From the cell containing the given text, extract its center point as [x, y] coordinate. 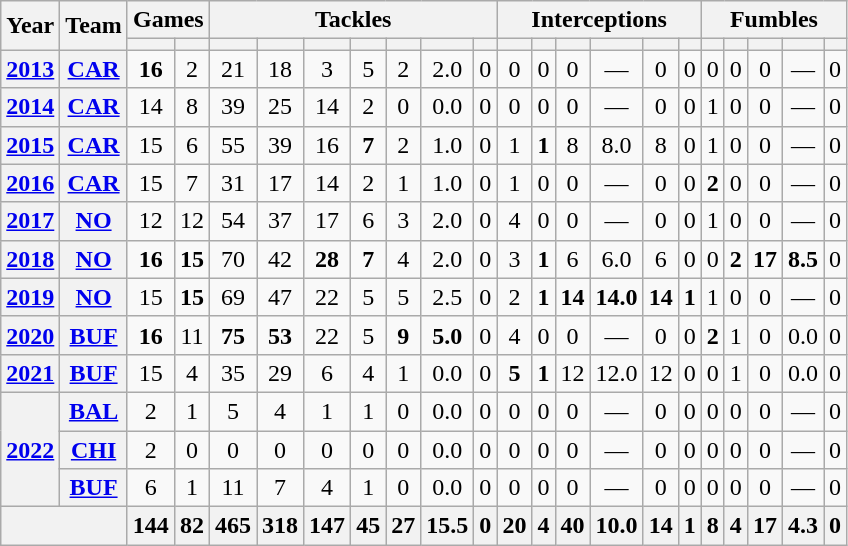
14.0 [616, 297]
20 [514, 526]
12.0 [616, 373]
47 [280, 297]
70 [232, 259]
18 [280, 69]
2015 [30, 145]
147 [328, 526]
9 [404, 335]
54 [232, 221]
5.0 [448, 335]
Tackles [352, 20]
37 [280, 221]
15.5 [448, 526]
55 [232, 145]
25 [280, 107]
10.0 [616, 526]
28 [328, 259]
53 [280, 335]
2021 [30, 373]
Year [30, 26]
2014 [30, 107]
144 [150, 526]
35 [232, 373]
2.5 [448, 297]
75 [232, 335]
2022 [30, 449]
82 [192, 526]
2020 [30, 335]
Fumbles [774, 20]
BAL [94, 411]
2013 [30, 69]
8.5 [802, 259]
2019 [30, 297]
Team [94, 26]
21 [232, 69]
29 [280, 373]
Games [168, 20]
27 [404, 526]
CHI [94, 449]
42 [280, 259]
Interceptions [599, 20]
31 [232, 183]
2018 [30, 259]
8.0 [616, 145]
6.0 [616, 259]
69 [232, 297]
2017 [30, 221]
4.3 [802, 526]
465 [232, 526]
45 [368, 526]
2016 [30, 183]
40 [572, 526]
318 [280, 526]
